Pinpoint the cell where the given text exists, returning its (x, y) midpoint coordinate. 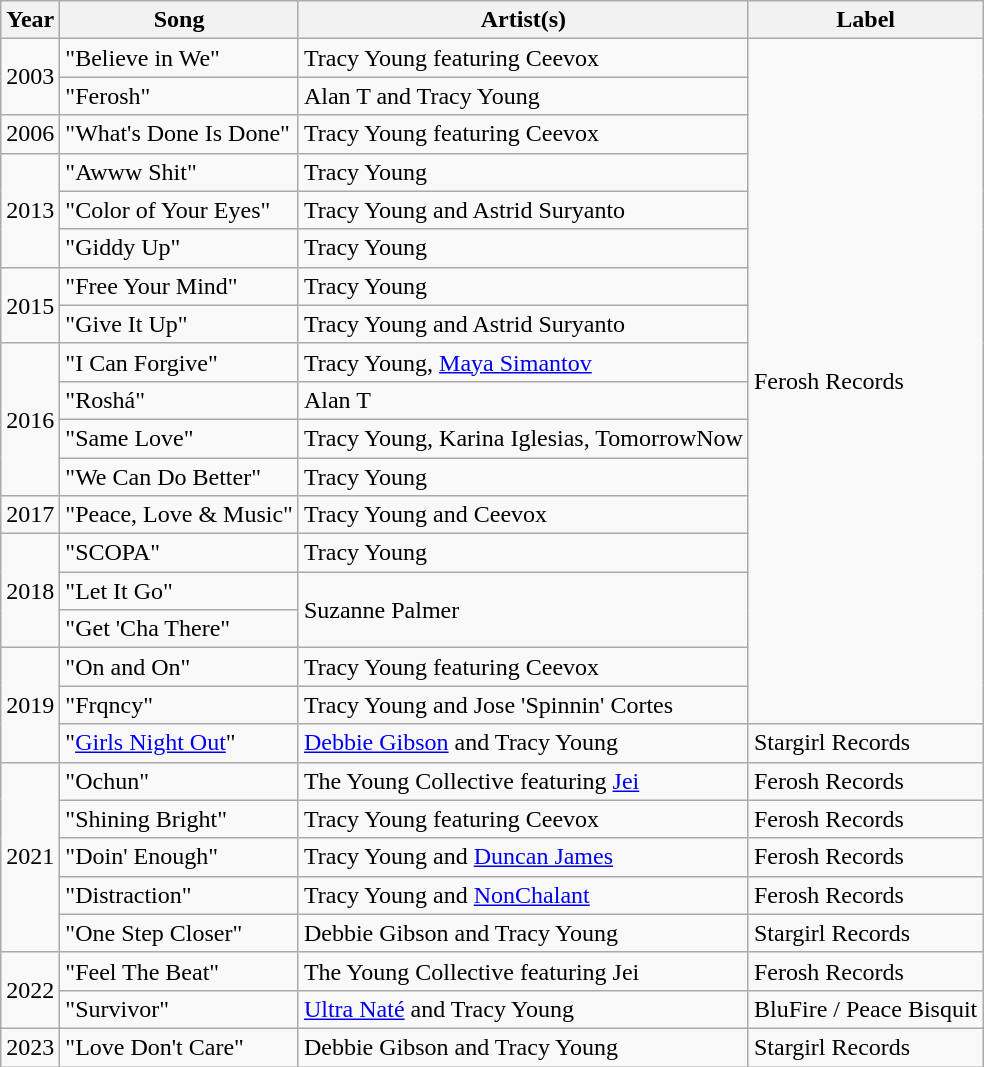
"Get 'Cha There" (180, 629)
"Color of Your Eyes" (180, 210)
"One Step Closer" (180, 933)
2015 (30, 305)
Alan T and Tracy Young (523, 96)
"We Can Do Better" (180, 477)
"On and On" (180, 667)
"Feel The Beat" (180, 971)
2023 (30, 1047)
"Give It Up" (180, 324)
BluFire / Peace Bisquit (865, 1009)
"Distraction" (180, 895)
"Doin' Enough" (180, 857)
Song (180, 20)
"SCOPA" (180, 553)
Suzanne Palmer (523, 610)
Artist(s) (523, 20)
Label (865, 20)
2016 (30, 419)
"I Can Forgive" (180, 362)
"Survivor" (180, 1009)
"Frqncy" (180, 705)
"Giddy Up" (180, 248)
"Ferosh" (180, 96)
"What's Done Is Done" (180, 134)
2013 (30, 210)
2021 (30, 857)
2022 (30, 990)
"Shining Bright" (180, 819)
Tracy Young and Duncan James (523, 857)
"Free Your Mind" (180, 286)
"Awww Shit" (180, 172)
"Believe in We" (180, 58)
"Let It Go" (180, 591)
"Same Love" (180, 438)
"Peace, Love & Music" (180, 515)
Tracy Young, Karina Iglesias, TomorrowNow (523, 438)
"Roshá" (180, 400)
Tracy Young and Jose 'Spinnin' Cortes (523, 705)
2018 (30, 591)
"Love Don't Care" (180, 1047)
2019 (30, 705)
"Ochun" (180, 781)
Tracy Young and Ceevox (523, 515)
2003 (30, 77)
Tracy Young, Maya Simantov (523, 362)
2006 (30, 134)
Tracy Young and NonChalant (523, 895)
Ultra Naté and Tracy Young (523, 1009)
Year (30, 20)
2017 (30, 515)
"Girls Night Out" (180, 743)
Alan T (523, 400)
